Provide the [X, Y] coordinate of the cell's center where the given text is located.  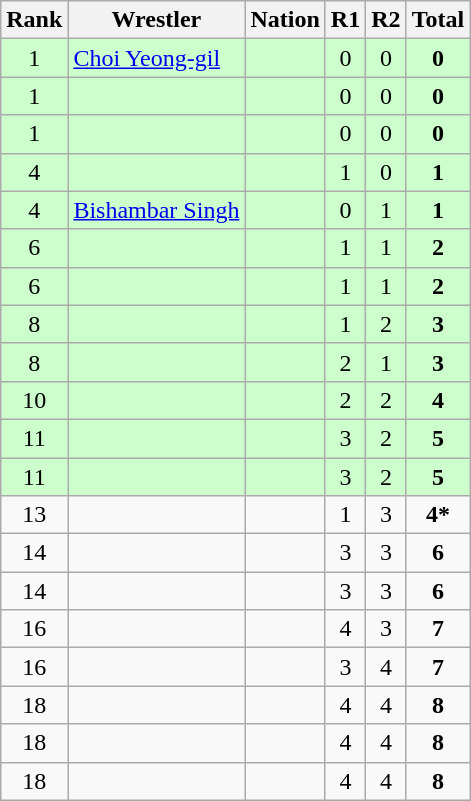
10 [34, 400]
Bishambar Singh [156, 210]
Choi Yeong-gil [156, 58]
Wrestler [156, 20]
4* [438, 515]
Rank [34, 20]
R1 [345, 20]
R2 [386, 20]
Nation [285, 20]
13 [34, 515]
Total [438, 20]
